Locate the cell with the specified text and output its [x, y] center coordinate. 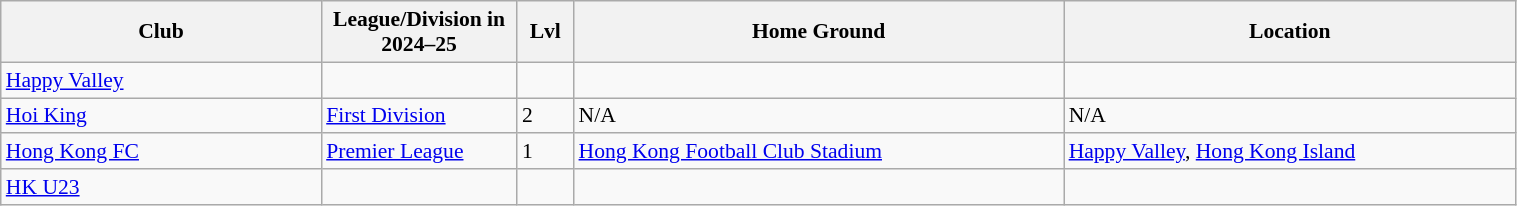
First Division [419, 116]
Hong Kong FC [161, 152]
2 [546, 116]
Hoi King [161, 116]
1 [546, 152]
Happy Valley, Hong Kong Island [1290, 152]
Home Ground [819, 32]
League/Division in 2024–25 [419, 32]
Location [1290, 32]
Happy Valley [161, 80]
HK U23 [161, 187]
Hong Kong Football Club Stadium [819, 152]
Lvl [546, 32]
Club [161, 32]
Premier League [419, 152]
